From the cell containing the given text, extract its center point as [x, y] coordinate. 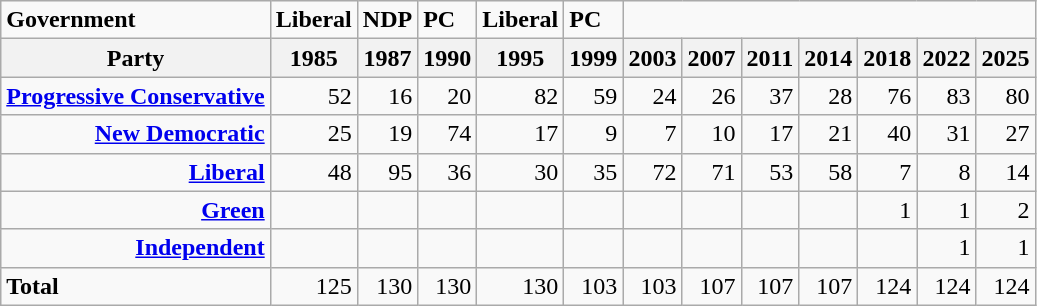
20 [448, 96]
NDP [387, 20]
2007 [712, 58]
2011 [770, 58]
83 [946, 96]
52 [314, 96]
New Democratic [136, 134]
24 [652, 96]
2018 [888, 58]
58 [828, 172]
28 [828, 96]
10 [712, 134]
2022 [946, 58]
82 [520, 96]
Total [136, 286]
27 [1006, 134]
Party [136, 58]
125 [314, 286]
53 [770, 172]
21 [828, 134]
1985 [314, 58]
2025 [1006, 58]
Government [136, 20]
Progressive Conservative [136, 96]
76 [888, 96]
19 [387, 134]
8 [946, 172]
25 [314, 134]
48 [314, 172]
1987 [387, 58]
31 [946, 134]
30 [520, 172]
35 [594, 172]
26 [712, 96]
95 [387, 172]
74 [448, 134]
80 [1006, 96]
Independent [136, 248]
2 [1006, 210]
59 [594, 96]
9 [594, 134]
2003 [652, 58]
1995 [520, 58]
2014 [828, 58]
16 [387, 96]
71 [712, 172]
14 [1006, 172]
40 [888, 134]
1990 [448, 58]
72 [652, 172]
37 [770, 96]
Green [136, 210]
1999 [594, 58]
36 [448, 172]
